Locate the cell with the specified text and output its [x, y] center coordinate. 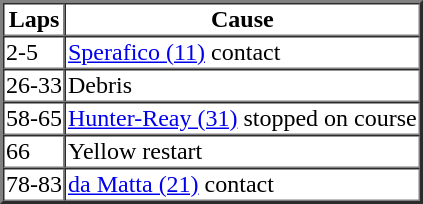
Yellow restart [242, 152]
Hunter-Reay (31) stopped on course [242, 118]
66 [34, 152]
2-5 [34, 52]
78-83 [34, 184]
Debris [242, 86]
Laps [34, 20]
Cause [242, 20]
58-65 [34, 118]
26-33 [34, 86]
Sperafico (11) contact [242, 52]
da Matta (21) contact [242, 184]
